Find where the given text appears and provide that cell's center as [X, Y] coordinate. 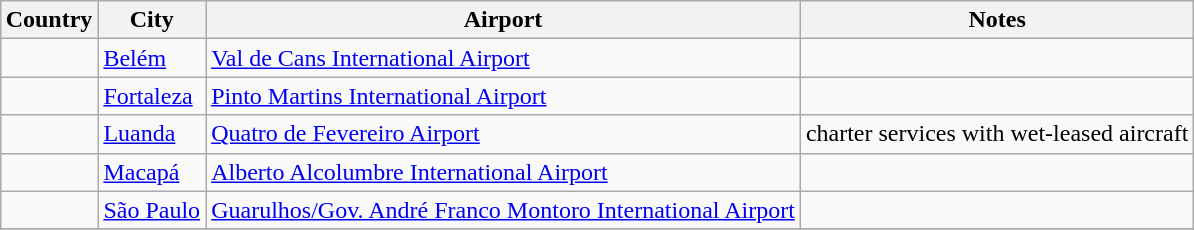
Alberto Alcolumbre International Airport [504, 172]
City [152, 20]
Belém [152, 58]
Luanda [152, 134]
São Paulo [152, 210]
Notes [997, 20]
Country [49, 20]
Quatro de Fevereiro Airport [504, 134]
charter services with wet-leased aircraft [997, 134]
Macapá [152, 172]
Fortaleza [152, 96]
Guarulhos/Gov. André Franco Montoro International Airport [504, 210]
Pinto Martins International Airport [504, 96]
Airport [504, 20]
Val de Cans International Airport [504, 58]
